Pinpoint the cell where the given text exists, returning its [X, Y] midpoint coordinate. 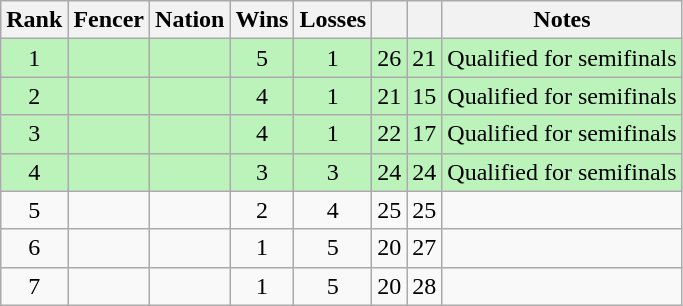
Notes [562, 20]
17 [424, 134]
Wins [262, 20]
28 [424, 286]
6 [34, 248]
Fencer [109, 20]
22 [390, 134]
26 [390, 58]
Rank [34, 20]
15 [424, 96]
7 [34, 286]
27 [424, 248]
Losses [333, 20]
Nation [190, 20]
